Locate the cell with the specified text and output its (X, Y) center coordinate. 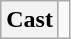
Cast (30, 20)
